Find where the given text appears and provide that cell's center as (X, Y) coordinate. 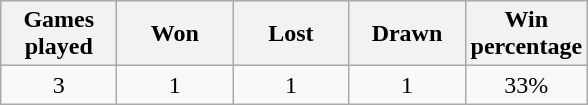
Win percentage (526, 34)
33% (526, 85)
3 (59, 85)
Games played (59, 34)
Lost (291, 34)
Won (175, 34)
Drawn (407, 34)
